Find where the given text appears and provide that cell's center as [x, y] coordinate. 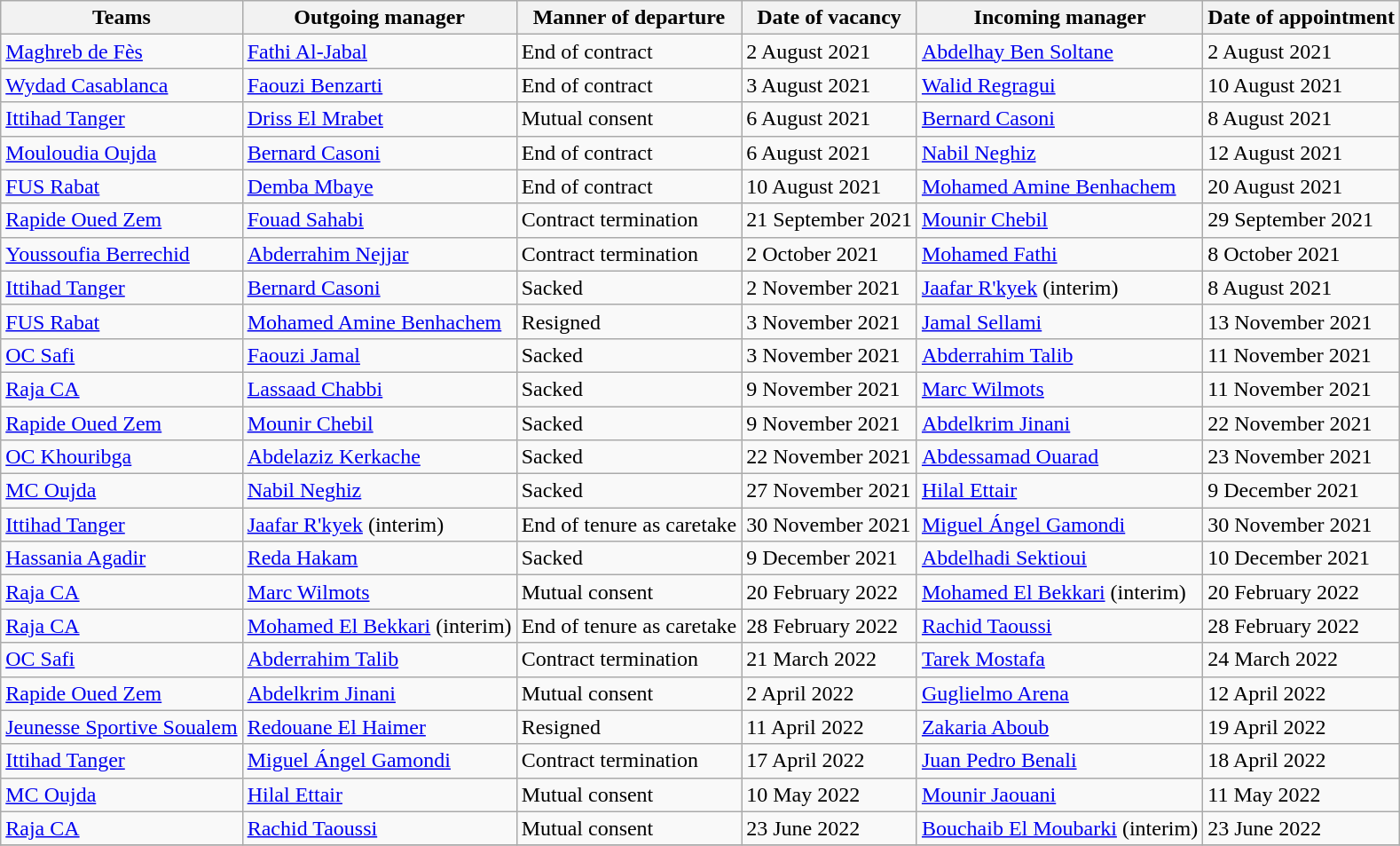
Lassaad Chabbi [380, 389]
Incoming manager [1059, 18]
Redouane El Haimer [380, 727]
Walid Regragui [1059, 85]
Mounir Jaouani [1059, 795]
10 May 2022 [830, 795]
21 September 2021 [830, 220]
2 November 2021 [830, 288]
21 March 2022 [830, 660]
Juan Pedro Benali [1059, 761]
Date of appointment [1302, 18]
11 April 2022 [830, 727]
13 November 2021 [1302, 321]
24 March 2022 [1302, 660]
Outgoing manager [380, 18]
OC Khouribga [122, 457]
17 April 2022 [830, 761]
Mohamed Fathi [1059, 254]
2 October 2021 [830, 254]
2 April 2022 [830, 693]
Abdelaziz Kerkache [380, 457]
Manner of departure [629, 18]
10 December 2021 [1302, 558]
Date of vacancy [830, 18]
11 May 2022 [1302, 795]
Demba Mbaye [380, 186]
Abdelhay Ben Soltane [1059, 51]
Reda Hakam [380, 558]
27 November 2021 [830, 491]
20 August 2021 [1302, 186]
12 April 2022 [1302, 693]
Fathi Al-Jabal [380, 51]
Jamal Sellami [1059, 321]
Zakaria Aboub [1059, 727]
Youssoufia Berrechid [122, 254]
12 August 2021 [1302, 153]
Abderrahim Nejjar [380, 254]
19 April 2022 [1302, 727]
Hassania Agadir [122, 558]
Maghreb de Fès [122, 51]
Tarek Mostafa [1059, 660]
Abdessamad Ouarad [1059, 457]
Mouloudia Oujda [122, 153]
Fouad Sahabi [380, 220]
3 August 2021 [830, 85]
8 October 2021 [1302, 254]
29 September 2021 [1302, 220]
Guglielmo Arena [1059, 693]
Teams [122, 18]
Bouchaib El Moubarki (interim) [1059, 828]
23 November 2021 [1302, 457]
Abdelhadi Sektioui [1059, 558]
Jeunesse Sportive Soualem [122, 727]
18 April 2022 [1302, 761]
Faouzi Jamal [380, 355]
Faouzi Benzarti [380, 85]
Driss El Mrabet [380, 119]
Wydad Casablanca [122, 85]
